Return (x, y) of the center of cell containing provided text 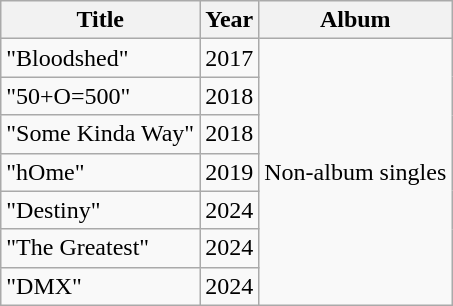
"DMX" (100, 286)
Album (356, 20)
"hOme" (100, 172)
"Bloodshed" (100, 58)
2017 (230, 58)
"Some Kinda Way" (100, 134)
Non-album singles (356, 172)
"The Greatest" (100, 248)
Title (100, 20)
Year (230, 20)
"50+O=500" (100, 96)
"Destiny" (100, 210)
2019 (230, 172)
